Scan for the cell matching the given text and deliver its [X, Y] coordinate at center. 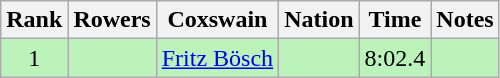
Nation [319, 20]
Notes [465, 20]
Fritz Bösch [217, 58]
Rank [34, 20]
Rowers [112, 20]
1 [34, 58]
8:02.4 [395, 58]
Time [395, 20]
Coxswain [217, 20]
